Return the [X, Y] coordinate for the center point of the cell that contains the specified text.  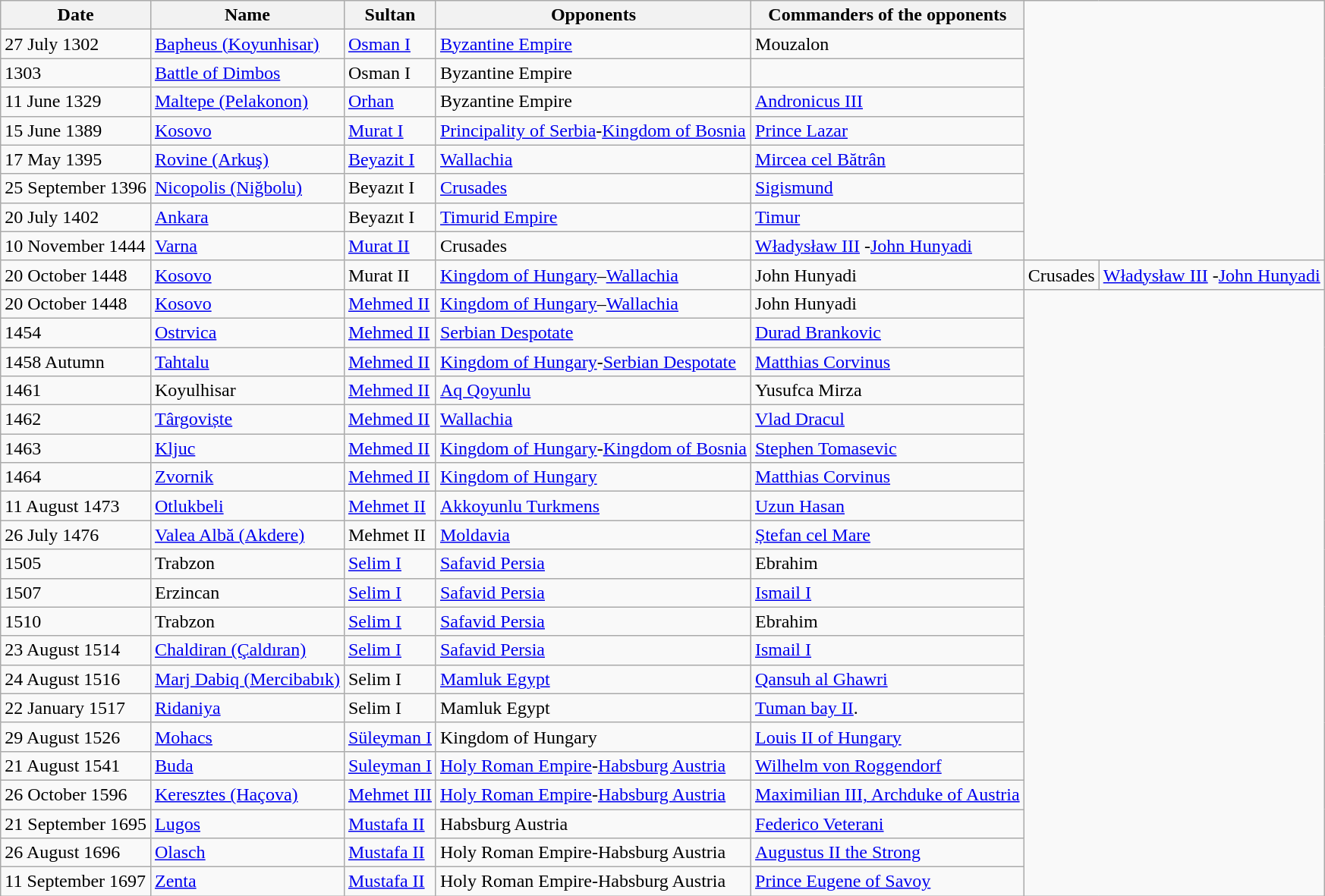
Ridaniya [247, 708]
Târgoviște [247, 420]
Federico Veterani [888, 823]
1303 [76, 73]
Erzincan [247, 593]
1461 [76, 391]
21 August 1541 [76, 766]
Date [76, 15]
20 July 1402 [76, 217]
17 May 1395 [76, 159]
26 August 1696 [76, 853]
Principality of Serbia-Kingdom of Bosnia [593, 130]
Durad Brankovic [888, 332]
26 July 1476 [76, 535]
11 August 1473 [76, 506]
Yusufca Mirza [888, 391]
Name [247, 15]
Opponents [593, 15]
Valea Albă (Akdere) [247, 535]
Ștefan cel Mare [888, 535]
Nicopolis (Niğbolu) [247, 188]
Ankara [247, 217]
Süleyman I [390, 737]
11 June 1329 [76, 102]
Serbian Despotate [593, 332]
Mouzalon [888, 44]
Orhan [390, 102]
Prince Lazar [888, 130]
Battle of Dimbos [247, 73]
Marj Dabiq (Mercibabık) [247, 679]
Moldavia [593, 535]
Habsburg Austria [593, 823]
Prince Eugene of Savoy [888, 882]
Mircea cel Bătrân [888, 159]
25 September 1396 [76, 188]
Maltepe (Pelakonon) [247, 102]
Lugos [247, 823]
Andronicus III [888, 102]
Vlad Dracul [888, 420]
Stephen Tomasevic [888, 448]
Maximilian III, Archduke of Austria [888, 794]
Chaldiran (Çaldıran) [247, 650]
1458 Autumn [76, 362]
Wilhelm von Roggendorf [888, 766]
Tuman bay II. [888, 708]
Akkoyunlu Turkmens [593, 506]
Qansuh al Ghawri [888, 679]
1510 [76, 621]
Bapheus (Koyunhisar) [247, 44]
Mehmet III [390, 794]
Buda [247, 766]
Augustus II the Strong [888, 853]
21 September 1695 [76, 823]
Otlukbeli [247, 506]
Rovine (Arkuş) [247, 159]
Murat I [390, 130]
Koyulhisar [247, 391]
27 July 1302 [76, 44]
Ostrvica [247, 332]
Commanders of the opponents [888, 15]
1463 [76, 448]
Tahtalu [247, 362]
1454 [76, 332]
10 November 1444 [76, 246]
23 August 1514 [76, 650]
1464 [76, 477]
Timurid Empire [593, 217]
Kljuc [247, 448]
24 August 1516 [76, 679]
Zenta [247, 882]
Kingdom of Hungary-Serbian Despotate [593, 362]
1505 [76, 564]
Kingdom of Hungary-Kingdom of Bosnia [593, 448]
Keresztes (Haçova) [247, 794]
Varna [247, 246]
15 June 1389 [76, 130]
Uzun Hasan [888, 506]
11 September 1697 [76, 882]
1462 [76, 420]
Timur [888, 217]
Suleyman I [390, 766]
Zvornik [247, 477]
Louis II of Hungary [888, 737]
Sigismund [888, 188]
Mohacs [247, 737]
22 January 1517 [76, 708]
Olasch [247, 853]
Sultan [390, 15]
1507 [76, 593]
29 August 1526 [76, 737]
26 October 1596 [76, 794]
Beyazit I [390, 159]
Aq Qoyunlu [593, 391]
